From the cell containing the given text, extract its center point as [x, y] coordinate. 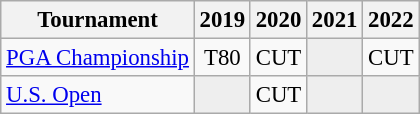
Tournament [98, 20]
2019 [222, 20]
T80 [222, 58]
2021 [335, 20]
2020 [278, 20]
2022 [391, 20]
PGA Championship [98, 58]
U.S. Open [98, 95]
